Return the [x, y] coordinate for the center point of the cell that contains the specified text.  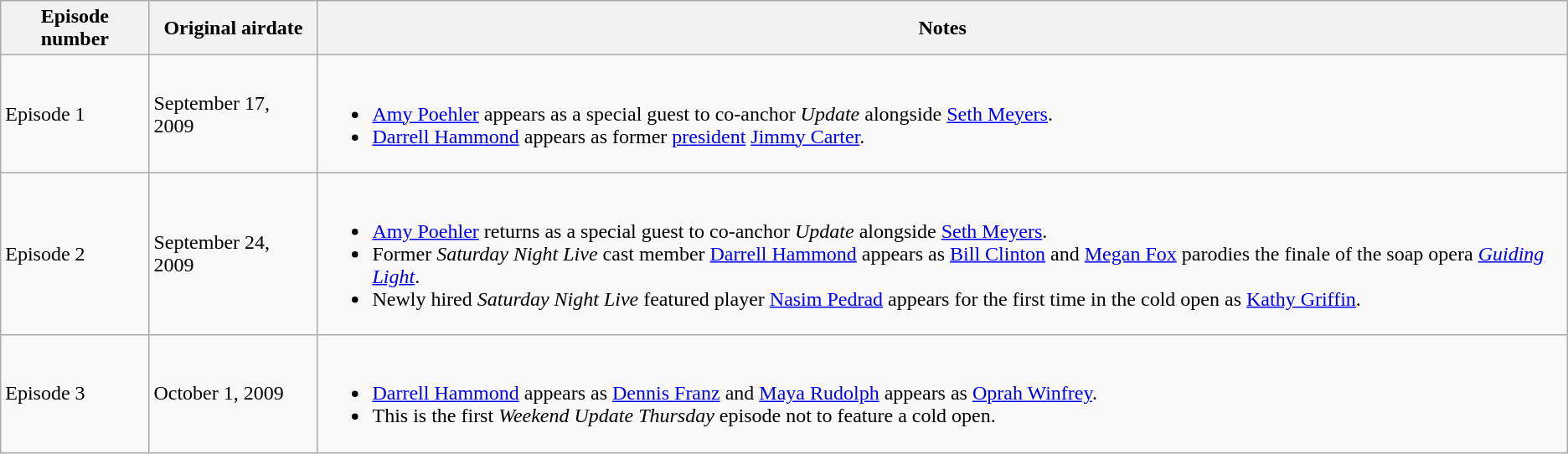
Episode 1 [75, 114]
September 17, 2009 [233, 114]
Notes [942, 28]
Episode 3 [75, 394]
Episode 2 [75, 254]
Episode number [75, 28]
September 24, 2009 [233, 254]
Original airdate [233, 28]
October 1, 2009 [233, 394]
Amy Poehler appears as a special guest to co-anchor Update alongside Seth Meyers.Darrell Hammond appears as former president Jimmy Carter. [942, 114]
